Return the (x, y) coordinate for the center point of the cell that contains the specified text.  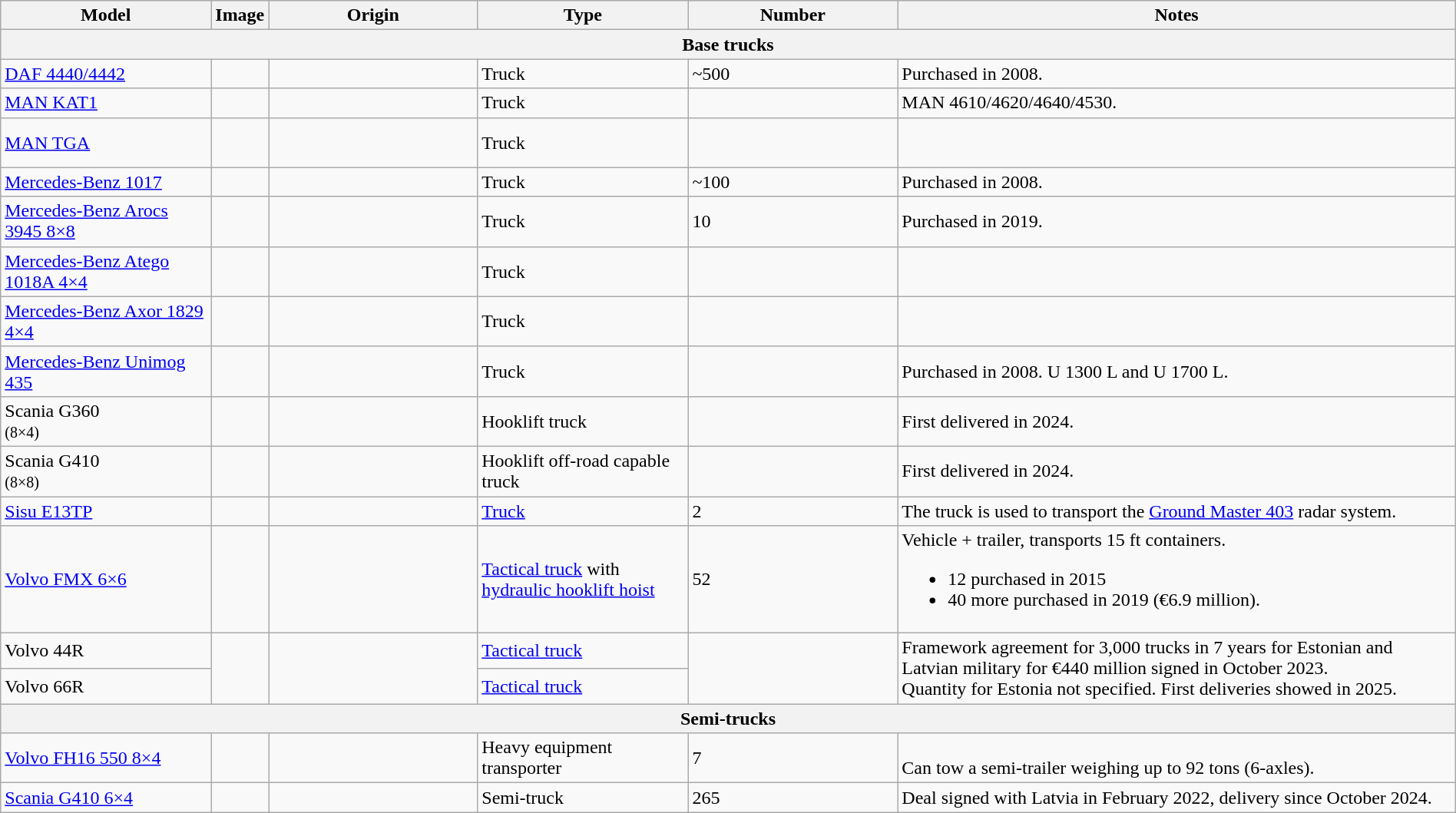
Volvo 44R (106, 651)
Hooklift truck (583, 421)
Volvo FMX 6×6 (106, 580)
Mercedes-Benz Arocs 3945 8×8 (106, 221)
Tactical truck with hydraulic hooklift hoist (583, 580)
Model (106, 15)
Scania G360(8×4) (106, 421)
Semi-trucks (728, 719)
Number (793, 15)
265 (793, 798)
Vehicle + trailer, transports 15 ft containers.12 purchased in 201540 more purchased in 2019 (€6.9 million). (1176, 580)
10 (793, 221)
Mercedes-Benz Axor 1829 4×4 (106, 321)
MAN 4610/4620/4640/4530. (1176, 103)
MAN KAT1 (106, 103)
Origin (373, 15)
2 (793, 511)
Type (583, 15)
Semi-truck (583, 798)
Heavy equipment transporter (583, 758)
Can tow a semi-trailer weighing up to 92 tons (6-axles). (1176, 758)
Hooklift off-road capable truck (583, 471)
Base trucks (728, 45)
Mercedes-Benz 1017 (106, 182)
DAF 4440/4442 (106, 74)
Mercedes-Benz Unimog 435 (106, 372)
Notes (1176, 15)
Mercedes-Benz Atego 1018A 4×4 (106, 272)
Sisu E13TP (106, 511)
7 (793, 758)
Volvo 66R (106, 686)
Purchased in 2019. (1176, 221)
Volvo FH16 550 8×4 (106, 758)
~500 (793, 74)
The truck is used to transport the Ground Master 403 radar system. (1176, 511)
Purchased in 2008. U 1300 L and U 1700 L. (1176, 372)
Scania G410(8×8) (106, 471)
Image (240, 15)
52 (793, 580)
~100 (793, 182)
Scania G410 6×4 (106, 798)
Deal signed with Latvia in February 2022, delivery since October 2024. (1176, 798)
MAN TGA (106, 143)
